Output the [x, y] coordinate of the center of the cell containing the given text.  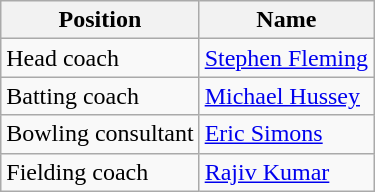
Batting coach [100, 96]
Head coach [100, 58]
Position [100, 20]
Fielding coach [100, 172]
Rajiv Kumar [286, 172]
Stephen Fleming [286, 58]
Eric Simons [286, 134]
Name [286, 20]
Bowling consultant [100, 134]
Michael Hussey [286, 96]
